Determine the (X, Y) coordinate at the center of the cell enclosing the given text.  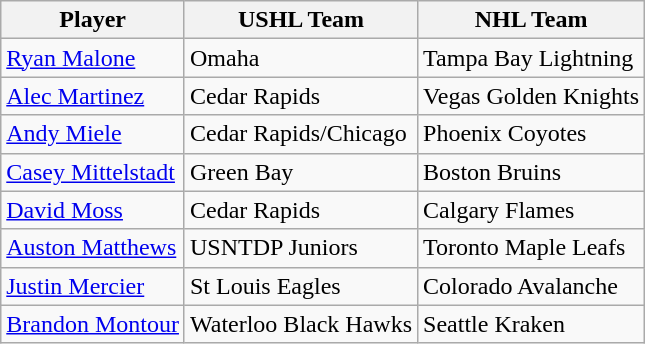
St Louis Eagles (300, 286)
Auston Matthews (93, 248)
Brandon Montour (93, 324)
Calgary Flames (532, 210)
Player (93, 20)
Ryan Malone (93, 58)
Colorado Avalanche (532, 286)
NHL Team (532, 20)
Alec Martinez (93, 96)
USNTDP Juniors (300, 248)
Phoenix Coyotes (532, 134)
David Moss (93, 210)
Toronto Maple Leafs (532, 248)
USHL Team (300, 20)
Casey Mittelstadt (93, 172)
Waterloo Black Hawks (300, 324)
Green Bay (300, 172)
Tampa Bay Lightning (532, 58)
Andy Miele (93, 134)
Omaha (300, 58)
Justin Mercier (93, 286)
Vegas Golden Knights (532, 96)
Cedar Rapids/Chicago (300, 134)
Seattle Kraken (532, 324)
Boston Bruins (532, 172)
